Return the (X, Y) coordinate for the center point of the cell that contains the specified text.  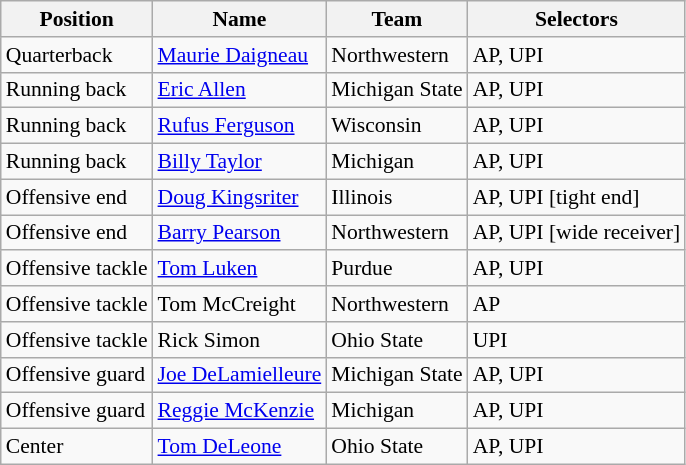
Selectors (577, 19)
Joe DeLamielleure (240, 375)
AP, UPI [tight end] (577, 197)
Billy Taylor (240, 162)
Purdue (396, 269)
Rufus Ferguson (240, 126)
Eric Allen (240, 90)
Quarterback (77, 55)
Reggie McKenzie (240, 411)
Tom Luken (240, 269)
Name (240, 19)
Team (396, 19)
Center (77, 447)
AP (577, 304)
Position (77, 19)
Doug Kingsriter (240, 197)
Maurie Daigneau (240, 55)
Barry Pearson (240, 233)
Tom McCreight (240, 304)
Rick Simon (240, 340)
UPI (577, 340)
Illinois (396, 197)
Tom DeLeone (240, 447)
Wisconsin (396, 126)
AP, UPI [wide receiver] (577, 233)
